Return the [X, Y] coordinate for the center point of the cell that contains the specified text.  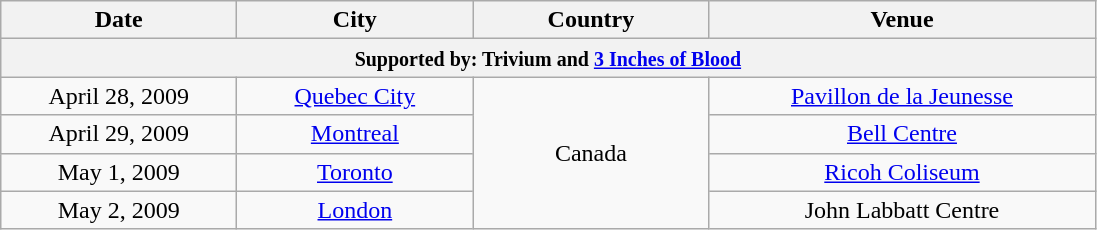
Pavillon de la Jeunesse [902, 96]
May 1, 2009 [119, 172]
May 2, 2009 [119, 210]
London [355, 210]
Quebec City [355, 96]
Country [591, 20]
Bell Centre [902, 134]
Ricoh Coliseum [902, 172]
Venue [902, 20]
Canada [591, 153]
April 29, 2009 [119, 134]
Montreal [355, 134]
Date [119, 20]
Toronto [355, 172]
John Labbatt Centre [902, 210]
City [355, 20]
April 28, 2009 [119, 96]
Supported by: Trivium and 3 Inches of Blood [548, 58]
